Search for the cell housing the specified text and yield its (x, y) center coordinate. 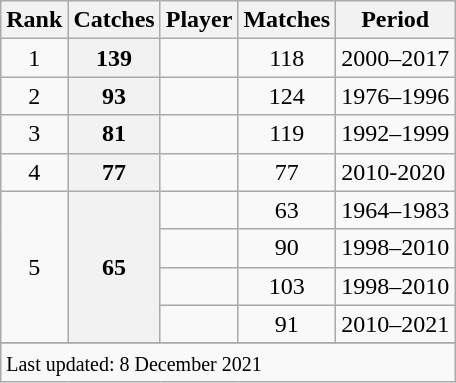
63 (287, 210)
Last updated: 8 December 2021 (228, 362)
103 (287, 286)
2010–2021 (396, 324)
93 (114, 96)
Player (199, 20)
1976–1996 (396, 96)
1964–1983 (396, 210)
2010-2020 (396, 172)
119 (287, 134)
81 (114, 134)
4 (34, 172)
1992–1999 (396, 134)
5 (34, 267)
Period (396, 20)
124 (287, 96)
139 (114, 58)
1 (34, 58)
Catches (114, 20)
2 (34, 96)
3 (34, 134)
Rank (34, 20)
91 (287, 324)
90 (287, 248)
65 (114, 267)
Matches (287, 20)
2000–2017 (396, 58)
118 (287, 58)
